Return the (x, y) coordinate for the center point of the cell that contains the specified text.  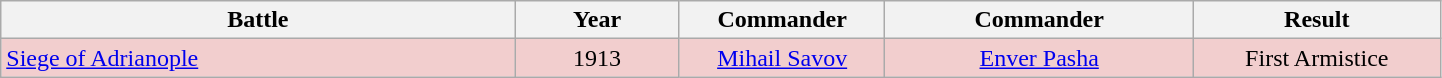
Enver Pasha (1039, 58)
Result (1316, 20)
Year (597, 20)
1913 (597, 58)
Mihail Savov (782, 58)
Battle (258, 20)
Siege of Adrianople (258, 58)
First Armistice (1316, 58)
